From the cell containing the given text, extract its center point as (x, y) coordinate. 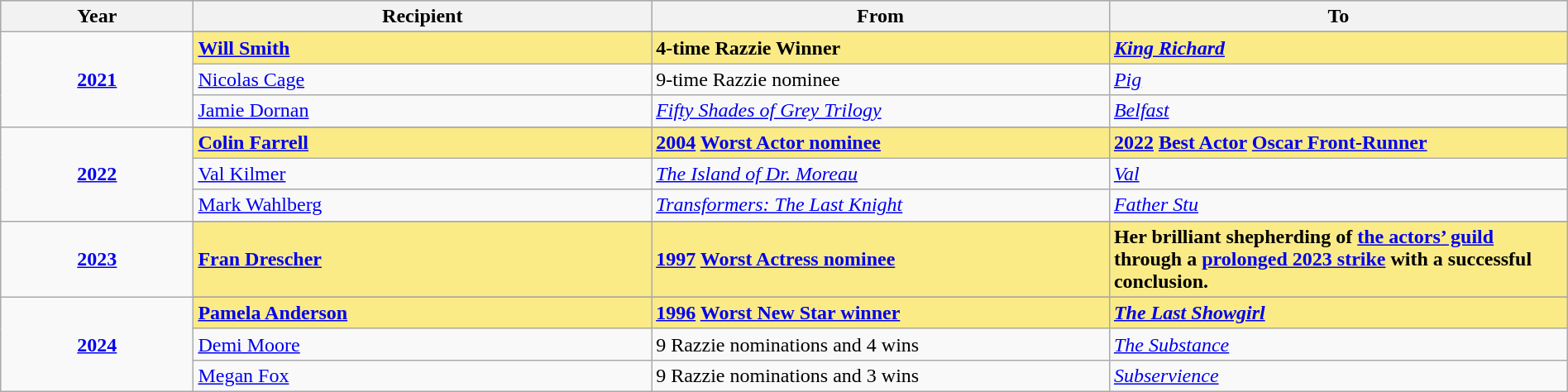
Transformers: The Last Knight (881, 205)
Fifty Shades of Grey Trilogy (881, 111)
1996 Worst New Star winner (881, 313)
Colin Farrell (423, 142)
King Richard (1338, 48)
Belfast (1338, 111)
Subservience (1338, 375)
From (881, 17)
2023 (98, 259)
The Last Showgirl (1338, 313)
Nicolas Cage (423, 79)
Jamie Dornan (423, 111)
Pig (1338, 79)
9-time Razzie nominee (881, 79)
Fran Drescher (423, 259)
2022 (98, 174)
9 Razzie nominations and 4 wins (881, 344)
The Island of Dr. Moreau (881, 174)
To (1338, 17)
1997 Worst Actress nominee (881, 259)
Recipient (423, 17)
4-time Razzie Winner (881, 48)
Will Smith (423, 48)
Year (98, 17)
Megan Fox (423, 375)
2021 (98, 79)
2004 Worst Actor nominee (881, 142)
9 Razzie nominations and 3 wins (881, 375)
The Substance (1338, 344)
Val (1338, 174)
Pamela Anderson (423, 313)
Her brilliant shepherding of the actors’ guild through a prolonged 2023 strike with a successful conclusion. (1338, 259)
Father Stu (1338, 205)
Val Kilmer (423, 174)
2022 Best Actor Oscar Front-Runner (1338, 142)
Mark Wahlberg (423, 205)
2024 (98, 344)
Demi Moore (423, 344)
